Identify which cell holds the provided text, then report its [x, y] central coordinate. 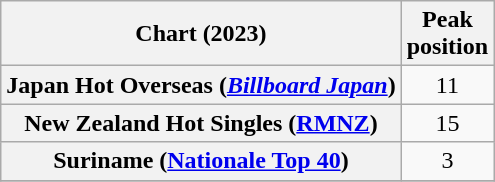
Suriname (Nationale Top 40) [201, 161]
Peakposition [447, 34]
Chart (2023) [201, 34]
New Zealand Hot Singles (RMNZ) [201, 123]
11 [447, 85]
Japan Hot Overseas (Billboard Japan) [201, 85]
3 [447, 161]
15 [447, 123]
